Return (X, Y) of the center of cell containing provided text 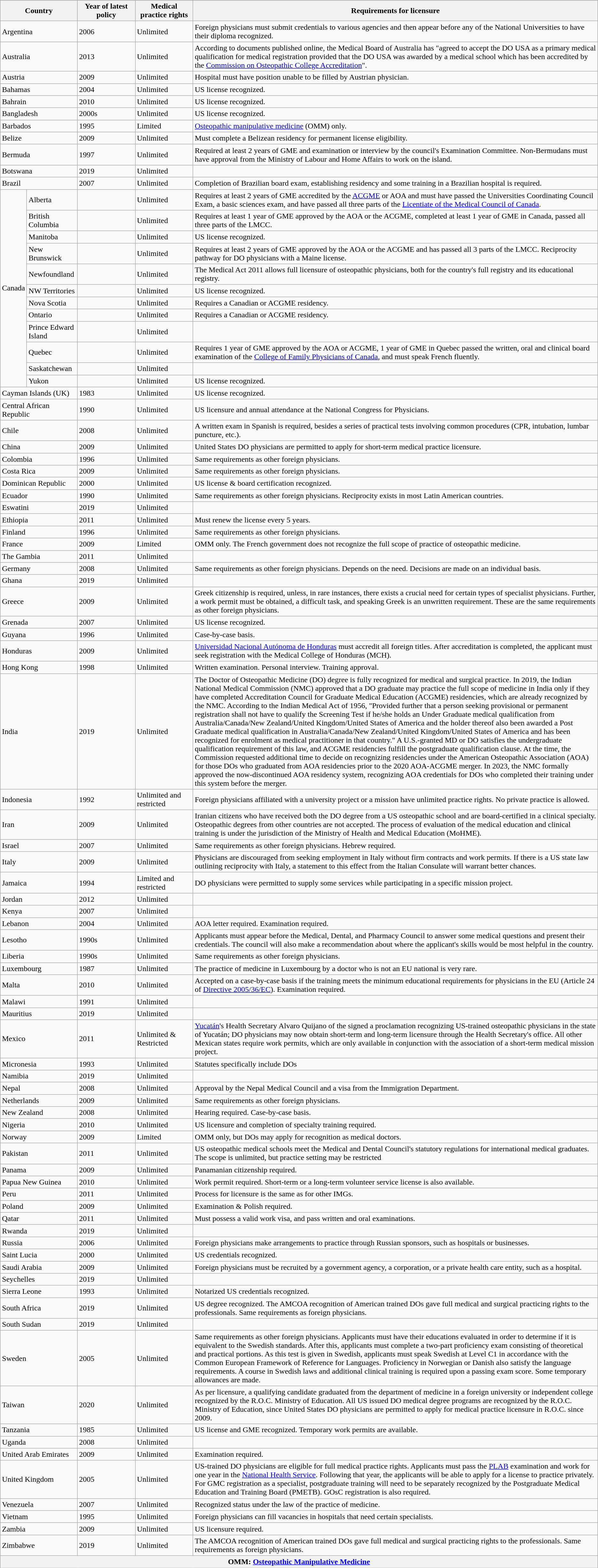
Qatar (39, 1218)
DO physicians were permitted to supply some services while participating in a specific mission project. (395, 883)
Examination required. (395, 1454)
India (39, 731)
US license & board certification recognized. (395, 483)
Nepal (39, 1088)
Israel (39, 846)
Seychelles (39, 1279)
Sierra Leone (39, 1292)
Tanzania (39, 1430)
Panamanian citizenship required. (395, 1170)
Osteopathic manipulative medicine (OMM) only. (395, 126)
Peru (39, 1194)
Saint Lucia (39, 1255)
Rwanda (39, 1231)
Foreign physicians make arrangements to practice through Russian sponsors, such as hospitals or businesses. (395, 1243)
Panama (39, 1170)
Australia (39, 57)
France (39, 544)
1985 (106, 1430)
Ghana (39, 581)
United Arab Emirates (39, 1454)
Limited and restricted (164, 883)
Process for licensure is the same as for other IMGs. (395, 1194)
Country (39, 11)
Jordan (39, 899)
Written examination. Personal interview. Training approval. (395, 667)
Cayman Islands (UK) (39, 393)
2020 (106, 1405)
Foreign physicians affiliated with a university project or a mission have unlimited practice rights. No private practice is allowed. (395, 799)
AOA letter required. Examination required. (395, 923)
Poland (39, 1206)
Norway (39, 1137)
Same requirements as other foreign physicians. Depends on the need. Decisions are made on an individual basis. (395, 568)
Kenya (39, 911)
A written exam in Spanish is required, besides a series of practical tests involving common procedures (CPR, intubation, lumbar puncture, etc.). (395, 430)
Year of latest policy (106, 11)
Chile (39, 430)
Zimbabwe (39, 1545)
The Gambia (39, 556)
Sweden (39, 1358)
Alberta (52, 199)
Recognized status under the law of the practice of medicine. (395, 1504)
Zambia (39, 1529)
Netherlands (39, 1101)
Bahamas (39, 89)
Requires at least 1 year of GME approved by the AOA or the ACGME, completed at least 1 year of GME in Canada, passed all three parts of the LMCC. (395, 220)
The Medical Act 2011 allows full licensure of osteopathic physicians, both for the country's full registry and its educational registry. (395, 274)
2000s (106, 114)
South Sudan (39, 1325)
China (39, 447)
OMM only. The French government does not recognize the full scope of practice of osteopathic medicine. (395, 544)
Must renew the license every 5 years. (395, 520)
Requirements for licensure (395, 11)
Approval by the Nepal Medical Council and a visa from the Immigration Department. (395, 1088)
Italy (39, 862)
United States DO physicians are permitted to apply for short-term medical practice licensure. (395, 447)
2013 (106, 57)
Notarized US credentials recognized. (395, 1292)
Hospital must have position unable to be filled by Austrian physician. (395, 77)
Iran (39, 825)
Malawi (39, 1001)
Guyana (39, 634)
Examination & Polish required. (395, 1206)
Lebanon (39, 923)
Statutes specifically include DOs (395, 1064)
US license and GME recognized. Temporary work permits are available. (395, 1430)
Mexico (39, 1039)
Botswana (39, 171)
OMM only, but DOs may apply for recognition as medical doctors. (395, 1137)
Must possess a valid work visa, and pass written and oral examinations. (395, 1218)
OMM: Osteopathic Manipulative Medicine (299, 1562)
1987 (106, 969)
Colombia (39, 459)
1997 (106, 155)
US credentials recognized. (395, 1255)
Yukon (52, 381)
British Columbia (52, 220)
Saskatchewan (52, 369)
Liberia (39, 956)
Germany (39, 568)
New Zealand (39, 1113)
Bangladesh (39, 114)
Unlimited & Restricted (164, 1039)
Argentina (39, 31)
Case-by-case basis. (395, 634)
Lesotho (39, 940)
New Brunswick (52, 254)
Unlimited and restricted (164, 799)
2012 (106, 899)
Vietnam (39, 1517)
Jamaica (39, 883)
Foreign physicians can fill vacancies in hospitals that need certain specialists. (395, 1517)
Luxembourg (39, 969)
Papua New Guinea (39, 1182)
Same requirements as other foreign physicians. Reciprocity exists in most Latin American countries. (395, 496)
1991 (106, 1001)
1994 (106, 883)
Central African Republic (39, 410)
Finland (39, 532)
Hearing required. Case-by-case basis. (395, 1113)
NW Territories (52, 291)
1983 (106, 393)
Bahrain (39, 102)
Malta (39, 985)
Venezuela (39, 1504)
Foreign physicians must be recruited by a government agency, a corporation, or a private health care entity, such as a hospital. (395, 1267)
Ethiopia (39, 520)
South Africa (39, 1308)
Russia (39, 1243)
Costa Rica (39, 471)
Bermuda (39, 155)
Pakistan (39, 1154)
Austria (39, 77)
Eswatini (39, 508)
US licensure and annual attendance at the National Congress for Physicians. (395, 410)
Grenada (39, 622)
United Kingdom (39, 1479)
Saudi Arabia (39, 1267)
Greece (39, 601)
Uganda (39, 1442)
Manitoba (52, 237)
Nigeria (39, 1125)
Work permit required. Short-term or a long-term volunteer service license is also available. (395, 1182)
Completion of Brazilian board exam, establishing residency and some training in a Brazilian hospital is required. (395, 183)
Taiwan (39, 1405)
Ecuador (39, 496)
Belize (39, 138)
Must complete a Belizean residency for permanent license eligibility. (395, 138)
Brazil (39, 183)
The practice of medicine in Luxembourg by a doctor who is not an EU national is very rare. (395, 969)
Same requirements as other foreign physicians. Hebrew required. (395, 846)
Ontario (52, 315)
Quebec (52, 352)
US licensure required. (395, 1529)
Mauritius (39, 1014)
Namibia (39, 1076)
Prince Edward Island (52, 332)
Canada (13, 288)
Barbados (39, 126)
1992 (106, 799)
Newfoundland (52, 274)
Honduras (39, 651)
Medical practice rights (164, 11)
US licensure and completion of specialty training required. (395, 1125)
1998 (106, 667)
Micronesia (39, 1064)
Nova Scotia (52, 303)
Hong Kong (39, 667)
Dominican Republic (39, 483)
Indonesia (39, 799)
